Detect which cell encompasses the target text, then output its [X, Y] center coordinate. 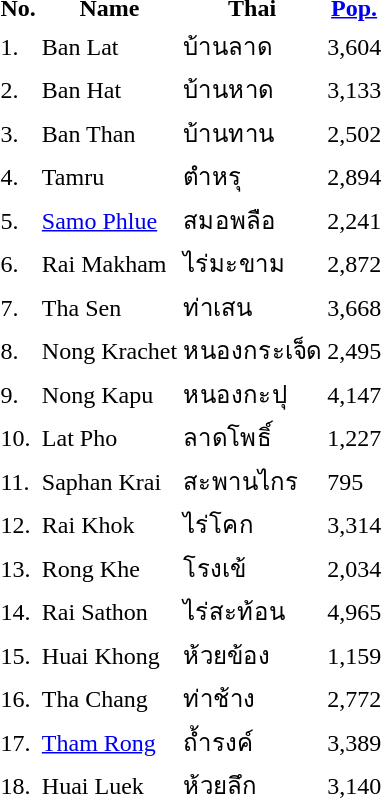
Rai Khok [109, 524]
ถ้ำรงค์ [252, 742]
ไร่โคก [252, 524]
โรงเข้ [252, 568]
Nong Krachet [109, 350]
บ้านหาด [252, 90]
ท่าเสน [252, 307]
ท่าช้าง [252, 698]
Rai Makham [109, 264]
ห้วยข้อง [252, 655]
Rong Khe [109, 568]
Tha Chang [109, 698]
Rai Sathon [109, 612]
Lat Pho [109, 438]
Tha Sen [109, 307]
Ban Lat [109, 46]
Tham Rong [109, 742]
สะพานไกร [252, 481]
Huai Khong [109, 655]
หนองกระเจ็ด [252, 350]
Samo Phlue [109, 220]
บ้านทาน [252, 133]
ไร่มะขาม [252, 264]
Nong Kapu [109, 394]
Ban Than [109, 133]
Tamru [109, 176]
Saphan Krai [109, 481]
บ้านลาด [252, 46]
ตำหรุ [252, 176]
ไร่สะท้อน [252, 612]
หนองกะปุ [252, 394]
สมอพลือ [252, 220]
Ban Hat [109, 90]
ลาดโพธิ์ [252, 438]
